Return the [x, y] coordinate for the center point of the cell that contains the specified text.  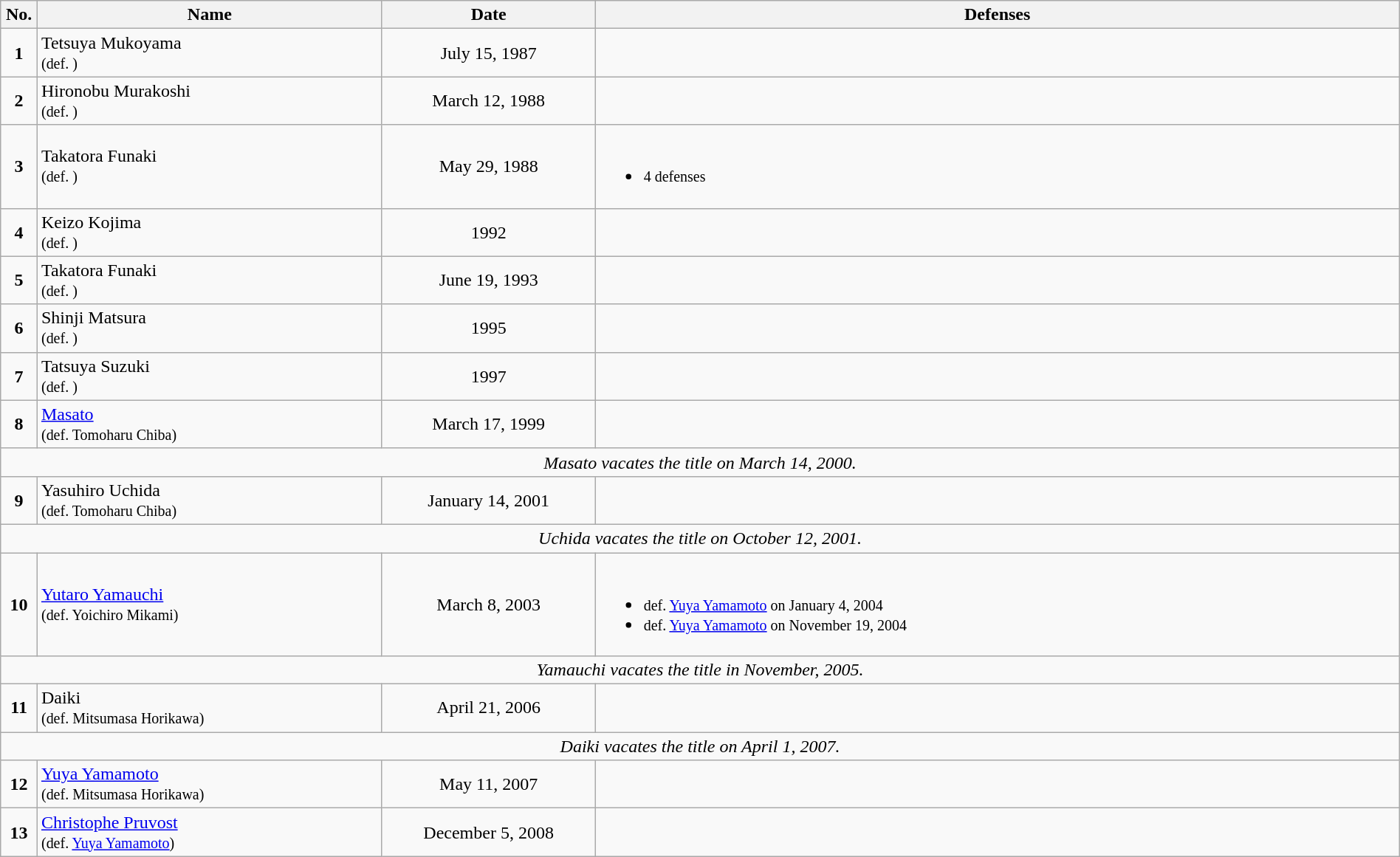
July 15, 1987 [489, 53]
Defenses [997, 15]
8 [19, 424]
6 [19, 328]
Yutaro Yamauchi (def. Yoichiro Mikami) [210, 604]
3 [19, 167]
1995 [489, 328]
Date [489, 15]
1992 [489, 232]
1997 [489, 376]
Shinji Matsura (def. ) [210, 328]
12 [19, 784]
7 [19, 376]
Daiki vacates the title on April 1, 2007. [700, 746]
4 [19, 232]
10 [19, 604]
Yasuhiro Uchida (def. Tomoharu Chiba) [210, 500]
March 17, 1999 [489, 424]
No. [19, 15]
April 21, 2006 [489, 709]
Masato (def. Tomoharu Chiba) [210, 424]
December 5, 2008 [489, 833]
March 12, 1988 [489, 100]
Masato vacates the title on March 14, 2000. [700, 462]
11 [19, 709]
Yuya Yamamoto (def. Mitsumasa Horikawa) [210, 784]
9 [19, 500]
Keizo Kojima (def. ) [210, 232]
Christophe Pruvost (def. Yuya Yamamoto) [210, 833]
2 [19, 100]
5 [19, 280]
4 defenses [997, 167]
May 29, 1988 [489, 167]
January 14, 2001 [489, 500]
13 [19, 833]
March 8, 2003 [489, 604]
May 11, 2007 [489, 784]
June 19, 1993 [489, 280]
1 [19, 53]
Daiki (def. Mitsumasa Horikawa) [210, 709]
Tetsuya Mukoyama (def. ) [210, 53]
Tatsuya Suzuki (def. ) [210, 376]
Uchida vacates the title on October 12, 2001. [700, 538]
Yamauchi vacates the title in November, 2005. [700, 670]
Name [210, 15]
def. Yuya Yamamoto on January 4, 2004 def. Yuya Yamamoto on November 19, 2004 [997, 604]
Hironobu Murakoshi (def. ) [210, 100]
